For the text-containing cell, return its midpoint in (X, Y) coordinate format. 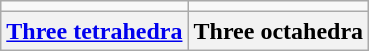
Three tetrahedra (94, 31)
Three octahedra (278, 31)
